Capture the cell that displays the provided text and extract its (x, y) central coordinate. 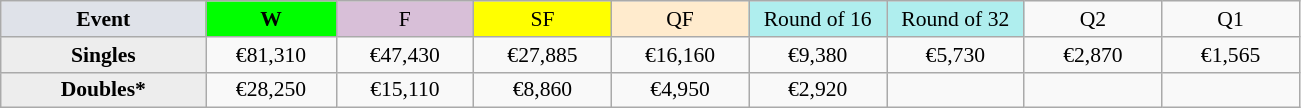
€5,730 (955, 55)
€4,950 (680, 90)
€2,870 (1093, 55)
Event (104, 19)
QF (680, 19)
€15,110 (405, 90)
€8,860 (543, 90)
€1,565 (1231, 55)
Q1 (1231, 19)
Round of 32 (955, 19)
€27,885 (543, 55)
F (405, 19)
€47,430 (405, 55)
Singles (104, 55)
€81,310 (271, 55)
€2,920 (818, 90)
€9,380 (818, 55)
€28,250 (271, 90)
Q2 (1093, 19)
W (271, 19)
Round of 16 (818, 19)
€16,160 (680, 55)
SF (543, 19)
Doubles* (104, 90)
